Identify which cell holds the provided text, then report its [x, y] central coordinate. 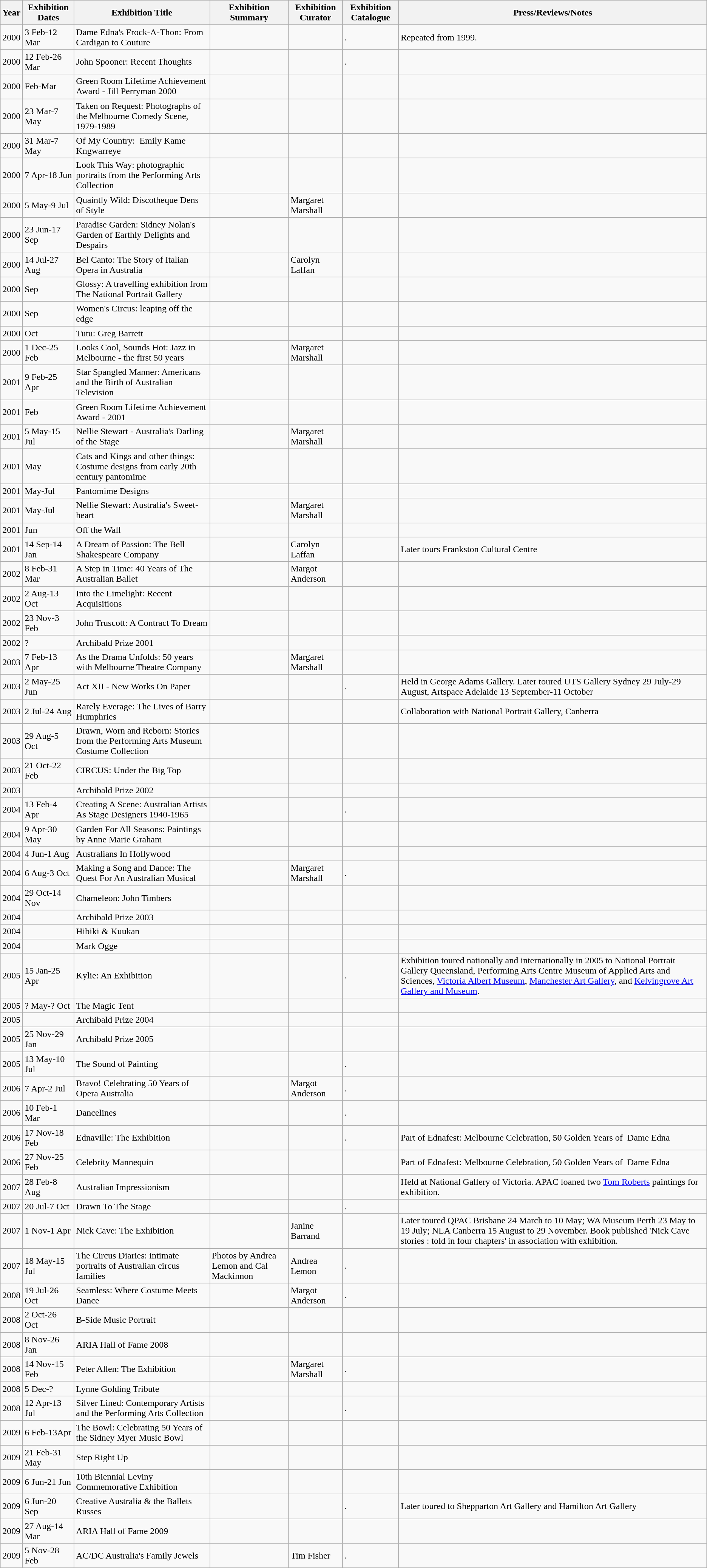
John Spooner: Recent Thoughts [142, 62]
1 Nov-1 Apr [48, 1231]
? May-? Oct [48, 1005]
Taken on Request: Photographs of the Melbourne Comedy Scene, 1979-1989 [142, 116]
Making a Song and Dance: The Quest For An Australian Musical [142, 873]
Rarely Everage: The Lives of Barry Humphries [142, 711]
Bravo! Celebrating 50 Years of Opera Australia [142, 1088]
6 Feb-13Apr [48, 1432]
10 Feb-1 Mar [48, 1113]
14 Nov-15 Feb [48, 1369]
23 Jun-17 Sep [48, 235]
21 Feb-31 May [48, 1457]
Tim Fisher [316, 1556]
Silver Lined: Contemporary Artists and the Performing Arts Collection [142, 1408]
14 Sep-14 Jan [48, 549]
Later tours Frankston Cultural Centre [553, 549]
25 Nov-29 Jan [48, 1039]
Drawn, Worn and Reborn: Stories from the Performing Arts Museum Costume Collection [142, 741]
Seamless: Where Costume Meets Dance [142, 1296]
Mark Ogge [142, 946]
17 Nov-18 Feb [48, 1138]
Green Room Lifetime Achievement Award - 2001 [142, 412]
Women's Circus: leaping off the edge [142, 314]
5 May-15 Jul [48, 437]
Australians In Hollywood [142, 854]
Exhibition Catalogue [370, 13]
6 Jun-20 Sep [48, 1506]
8 Feb-31 Mar [48, 574]
Cats and Kings and other things: Costume designs from early 20th century pantomime [142, 466]
20 Jul-7 Oct [48, 1206]
2 Oct-26 Oct [48, 1320]
15 Jan-25 Apr [48, 976]
The Circus Diaries: intimate portraits of Australian circus families [142, 1266]
Creative Australia & the Ballets Russes [142, 1506]
Look This Way: photographic portraits from the Performing Arts Collection [142, 175]
Tutu: Greg Barrett [142, 333]
27 Aug-14 Mar [48, 1531]
Archibald Prize 2005 [142, 1039]
4 Jun-1 Aug [48, 854]
Star Spangled Manner: Americans and the Birth of Australian Television [142, 382]
Creating A Scene: Australian Artists As Stage Designers 1940-1965 [142, 810]
Green Room Lifetime Achievement Award - Jill Perryman 2000 [142, 86]
9 Apr-30 May [48, 834]
Nick Cave: The Exhibition [142, 1231]
Photos by Andrea Lemon and Cal Mackinnon [249, 1266]
The Sound of Painting [142, 1063]
Exhibition Dates [48, 13]
May [48, 466]
Year [11, 13]
Dame Edna's Frock-A-Thon: From Cardigan to Couture [142, 37]
2 Jul-24 Aug [48, 711]
The Bowl: Celebrating 50 Years of the Sidney Myer Music Bowl [142, 1432]
5 Dec-? [48, 1388]
Archibald Prize 2001 [142, 642]
Of My Country: Emily Kame Kngwarreye [142, 146]
B-Side Music Portrait [142, 1320]
As the Drama Unfolds: 50 years with Melbourne Theatre Company [142, 662]
Lynne Golding Tribute [142, 1388]
Nellie Stewart - Australia's Darling of the Stage [142, 437]
? [48, 642]
Oct [48, 333]
Glossy: A travelling exhibition from The National Portrait Gallery [142, 289]
6 Jun-21 Jun [48, 1482]
John Truscott: A Contract To Dream [142, 623]
27 Nov-25 Feb [48, 1162]
ARIA Hall of Fame 2008 [142, 1345]
13 Feb-4 Apr [48, 810]
10th Biennial Leviny Commemorative Exhibition [142, 1482]
Archibald Prize 2002 [142, 790]
ARIA Hall of Fame 2009 [142, 1531]
3 Feb-12 Mar [48, 37]
Garden For All Seasons: Paintings by Anne Marie Graham [142, 834]
6 Aug-3 Oct [48, 873]
14 Jul-27 Aug [48, 265]
Pantomime Designs [142, 491]
12 Apr-13 Jul [48, 1408]
Off the Wall [142, 530]
Press/Reviews/Notes [553, 13]
Quaintly Wild: Discotheque Dens of Style [142, 205]
Peter Allen: The Exhibition [142, 1369]
23 Nov-3 Feb [48, 623]
Act XII - New Works On Paper [142, 686]
Janine Barrand [316, 1231]
Exhibition Curator [316, 13]
13 May-10 Jul [48, 1063]
21 Oct-22 Feb [48, 771]
7 Feb-13 Apr [48, 662]
Drawn To The Stage [142, 1206]
Dancelines [142, 1113]
Held in George Adams Gallery. Later toured UTS Gallery Sydney 29 July-29 August, Artspace Adelaide 13 September-11 October [553, 686]
29 Aug-5 Oct [48, 741]
CIRCUS: Under the Big Top [142, 771]
28 Feb-8 Aug [48, 1187]
8 Nov-26 Jan [48, 1345]
Held at National Gallery of Victoria. APAC loaned two Tom Roberts paintings for exhibition. [553, 1187]
31 Mar-7 May [48, 146]
9 Feb-25 Apr [48, 382]
5 May-9 Jul [48, 205]
Exhibition Summary [249, 13]
A Dream of Passion: The Bell Shakespeare Company [142, 549]
18 May-15 Jul [48, 1266]
Step Right Up [142, 1457]
Feb-Mar [48, 86]
Paradise Garden: Sidney Nolan's Garden of Earthly Delights and Despairs [142, 235]
Andrea Lemon [316, 1266]
1 Dec-25 Feb [48, 353]
7 Apr-2 Jul [48, 1088]
Exhibition Title [142, 13]
19 Jul-26 Oct [48, 1296]
Looks Cool, Sounds Hot: Jazz in Melbourne - the first 50 years [142, 353]
2 Aug-13 Oct [48, 599]
7 Apr-18 Jun [48, 175]
Nellie Stewart: Australia's Sweet-heart [142, 510]
AC/DC Australia's Family Jewels [142, 1556]
29 Oct-14 Nov [48, 898]
Collaboration with National Portrait Gallery, Canberra [553, 711]
Bel Canto: The Story of Italian Opera in Australia [142, 265]
Kylie: An Exhibition [142, 976]
12 Feb-26 Mar [48, 62]
Australian Impressionism [142, 1187]
Celebrity Mannequin [142, 1162]
Chameleon: John Timbers [142, 898]
Archibald Prize 2004 [142, 1020]
23 Mar-7 May [48, 116]
A Step in Time: 40 Years of The Australian Ballet [142, 574]
Later toured to Shepparton Art Gallery and Hamilton Art Gallery [553, 1506]
Feb [48, 412]
Hibiki & Kuukan [142, 932]
2 May-25 Jun [48, 686]
Into the Limelight: Recent Acquisitions [142, 599]
The Magic Tent [142, 1005]
Repeated from 1999. [553, 37]
Archibald Prize 2003 [142, 917]
5 Nov-28 Feb [48, 1556]
Ednaville: The Exhibition [142, 1138]
Jun [48, 530]
